Determine the (X, Y) coordinate at the center of the cell enclosing the given text.  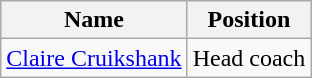
Claire Cruikshank (94, 58)
Position (249, 20)
Name (94, 20)
Head coach (249, 58)
